Return (X, Y) of the center of cell containing provided text 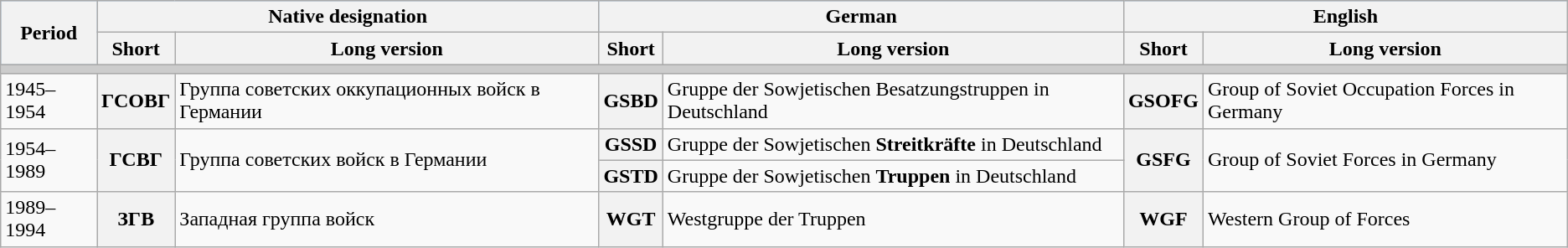
ГСОВГ (136, 101)
GSSD (631, 144)
WGT (631, 220)
GSOFG (1163, 101)
1945–1954 (49, 101)
Period (49, 33)
1954–1989 (49, 160)
German (861, 17)
Группа советских оккупационных войск в Германии (387, 101)
GSFG (1163, 160)
WGF (1163, 220)
ГСВГ (136, 160)
Gruppe der Sowjetischen Besatzungstruppen in Deutschland (893, 101)
Native designation (348, 17)
Westgruppe der Truppen (893, 220)
ЗГВ (136, 220)
Gruppe der Sowjetischen Truppen in Deutschland (893, 176)
GSTD (631, 176)
Западная группа войск (387, 220)
Группа советских войск в Германии (387, 160)
Group of Soviet Occupation Forces in Germany (1385, 101)
Group of Soviet Forces in Germany (1385, 160)
Gruppe der Sowjetischen Streitkräfte in Deutschland (893, 144)
Western Group of Forces (1385, 220)
1989–1994 (49, 220)
GSBD (631, 101)
English (1345, 17)
